Search for the cell housing the specified text and yield its (x, y) center coordinate. 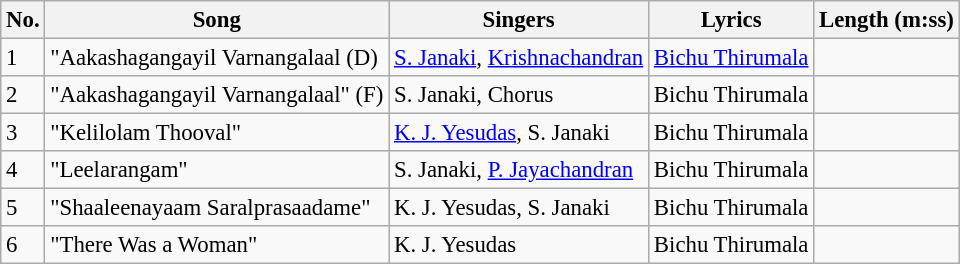
Song (217, 20)
"Leelarangam" (217, 170)
S. Janaki, Chorus (519, 95)
"Shaaleenayaam Saralprasaadame" (217, 208)
1 (23, 58)
"Kelilolam Thooval" (217, 133)
S. Janaki, Krishnachandran (519, 58)
Lyrics (732, 20)
No. (23, 20)
"Aakashagangayil Varnangalaal (D) (217, 58)
S. Janaki, P. Jayachandran (519, 170)
K. J. Yesudas (519, 245)
"Aakashagangayil Varnangalaal" (F) (217, 95)
Length (m:ss) (886, 20)
4 (23, 170)
2 (23, 95)
Singers (519, 20)
6 (23, 245)
5 (23, 208)
"There Was a Woman" (217, 245)
3 (23, 133)
